Output the (x, y) coordinate of the center of the cell containing the given text.  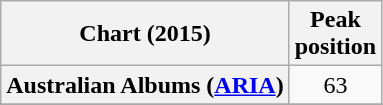
Australian Albums (ARIA) (145, 85)
63 (335, 85)
Peakposition (335, 34)
Chart (2015) (145, 34)
